Scan for the cell matching the given text and deliver its (X, Y) coordinate at center. 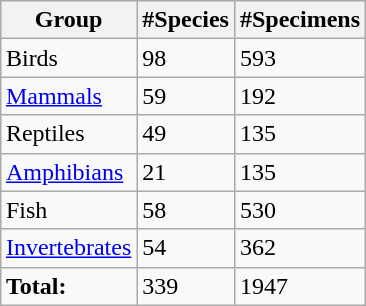
49 (186, 134)
54 (186, 248)
1947 (300, 286)
21 (186, 172)
339 (186, 286)
58 (186, 210)
#Species (186, 20)
530 (300, 210)
Group (68, 20)
Amphibians (68, 172)
Mammals (68, 96)
Invertebrates (68, 248)
192 (300, 96)
Reptiles (68, 134)
593 (300, 58)
Fish (68, 210)
362 (300, 248)
Total: (68, 286)
#Specimens (300, 20)
Birds (68, 58)
59 (186, 96)
98 (186, 58)
